Locate the cell with the specified text and output its [X, Y] center coordinate. 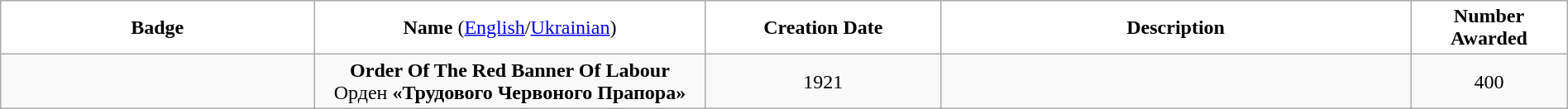
1921 [823, 81]
Number Awarded [1489, 28]
Order Of The Red Banner Of LabourОрден «Трудового Червоного Прапора» [510, 81]
Name (English/Ukrainian) [510, 28]
400 [1489, 81]
Badge [157, 28]
Creation Date [823, 28]
Description [1175, 28]
